Find where the given text appears and provide that cell's center as [X, Y] coordinate. 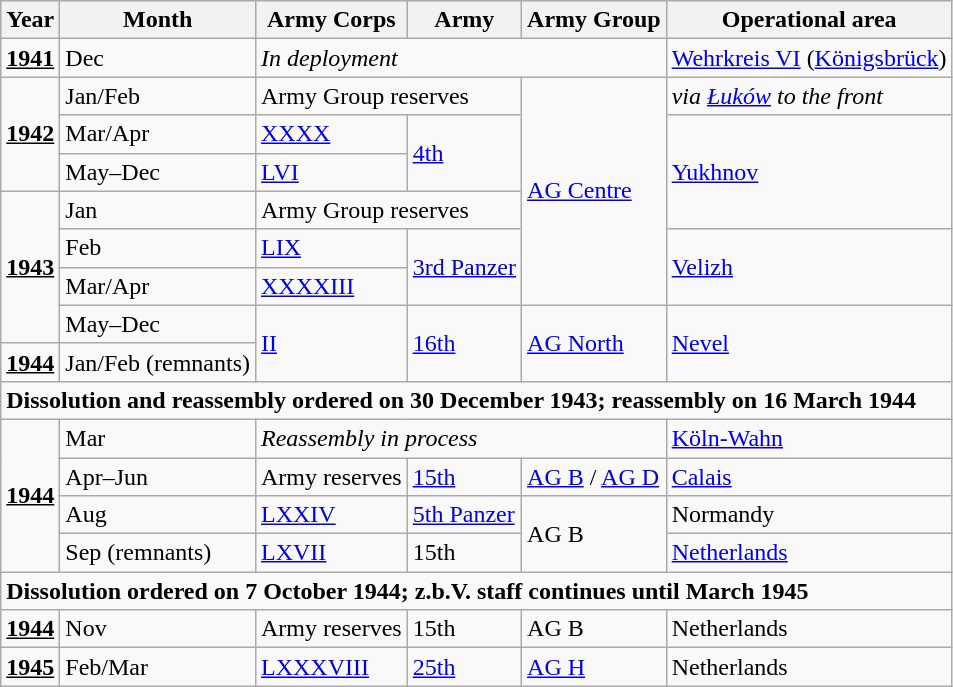
Nov [158, 629]
In deployment [460, 58]
Feb [158, 248]
AG H [594, 667]
Nevel [809, 343]
Jan [158, 210]
16th [464, 343]
AG B / AG D [594, 477]
Dec [158, 58]
Year [30, 20]
Calais [809, 477]
Jan/Feb (remnants) [158, 362]
Velizh [809, 267]
1945 [30, 667]
Mar [158, 438]
LXXXVIII [331, 667]
Köln-Wahn [809, 438]
Wehrkreis VI (Königsbrück) [809, 58]
Army [464, 20]
XXXX [331, 134]
Sep (remnants) [158, 553]
LXXIV [331, 515]
Feb/Mar [158, 667]
LIX [331, 248]
Aug [158, 515]
Army Corps [331, 20]
XXXXIII [331, 286]
Apr–Jun [158, 477]
AG North [594, 343]
Normandy [809, 515]
Jan/Feb [158, 96]
via Łuków to the front [809, 96]
Yukhnov [809, 172]
Dissolution ordered on 7 October 1944; z.b.V. staff continues until March 1945 [476, 591]
5th Panzer [464, 515]
4th [464, 153]
Army Group [594, 20]
Month [158, 20]
Operational area [809, 20]
AG Centre [594, 191]
Dissolution and reassembly ordered on 30 December 1943; reassembly on 16 March 1944 [476, 400]
LXVII [331, 553]
1941 [30, 58]
II [331, 343]
25th [464, 667]
3rd Panzer [464, 267]
1942 [30, 134]
1943 [30, 267]
LVI [331, 172]
Reassembly in process [460, 438]
